For the text-containing cell, return its midpoint in [X, Y] coordinate format. 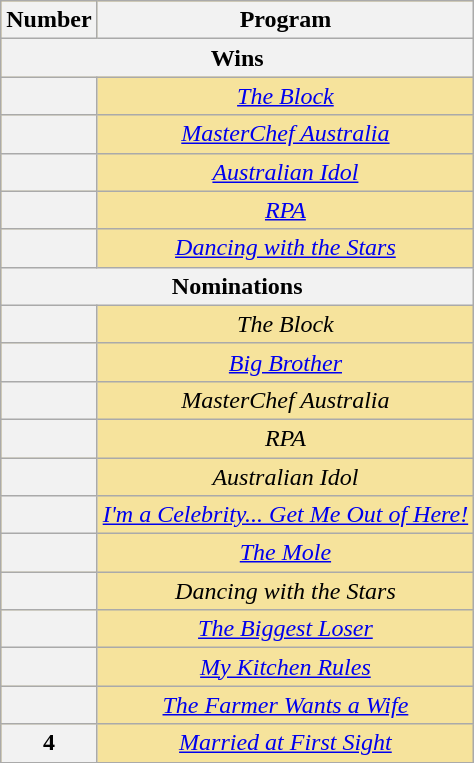
The Biggest Loser [286, 629]
My Kitchen Rules [286, 667]
Wins [238, 58]
4 [49, 743]
The Mole [286, 553]
I'm a Celebrity... Get Me Out of Here! [286, 515]
Nominations [238, 286]
Program [286, 20]
Number [49, 20]
The Farmer Wants a Wife [286, 705]
Big Brother [286, 362]
Married at First Sight [286, 743]
